Determine the [X, Y] coordinate at the center of the cell enclosing the given text.  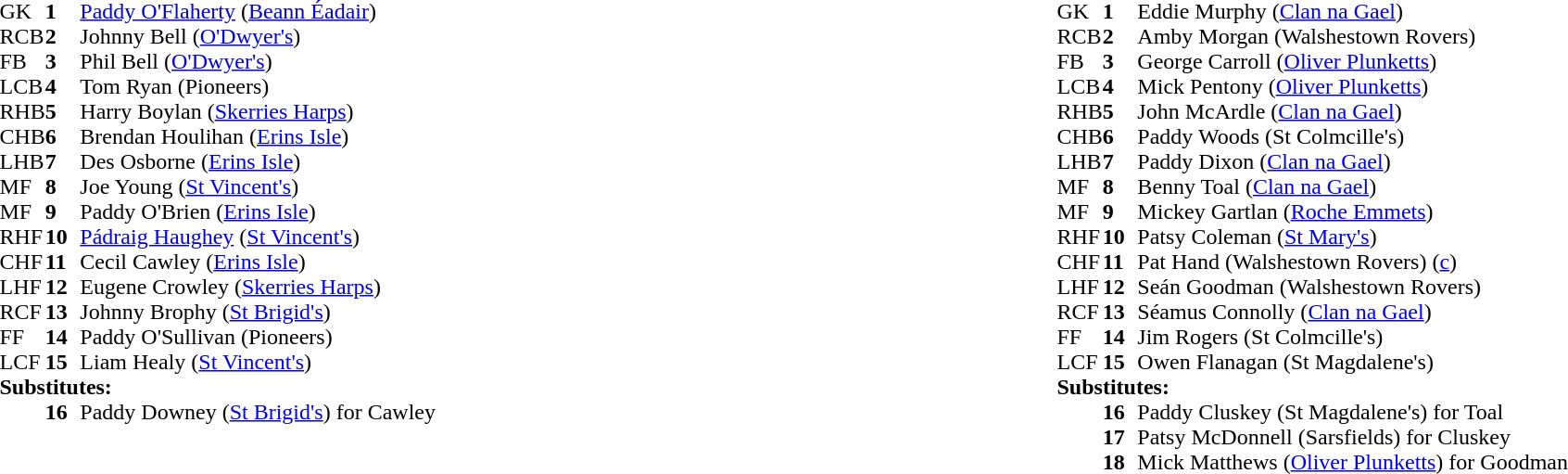
John McArdle (Clan na Gael) [1353, 111]
Eugene Crowley (Skerries Harps) [258, 288]
18 [1120, 462]
George Carroll (Oliver Plunketts) [1353, 61]
Jim Rogers (St Colmcille's) [1353, 338]
Paddy Woods (St Colmcille's) [1353, 137]
Mick Matthews (Oliver Plunketts) for Goodman [1353, 462]
17 [1120, 438]
Mickey Gartlan (Roche Emmets) [1353, 211]
Tom Ryan (Pioneers) [258, 87]
Paddy Cluskey (St Magdalene's) for Toal [1353, 412]
Paddy Dixon (Clan na Gael) [1353, 161]
Johnny Bell (O'Dwyer's) [258, 37]
Owen Flanagan (St Magdalene's) [1353, 362]
Paddy O'Brien (Erins Isle) [258, 211]
Des Osborne (Erins Isle) [258, 161]
Pat Hand (Walshestown Rovers) (c) [1353, 262]
Patsy McDonnell (Sarsfields) for Cluskey [1353, 438]
Joe Young (St Vincent's) [258, 187]
Brendan Houlihan (Erins Isle) [258, 137]
Amby Morgan (Walshestown Rovers) [1353, 37]
Harry Boylan (Skerries Harps) [258, 111]
Cecil Cawley (Erins Isle) [258, 262]
Paddy Downey (St Brigid's) for Cawley [258, 412]
Mick Pentony (Oliver Plunketts) [1353, 87]
Johnny Brophy (St Brigid's) [258, 312]
Seán Goodman (Walshestown Rovers) [1353, 288]
Pádraig Haughey (St Vincent's) [258, 237]
Patsy Coleman (St Mary's) [1353, 237]
Paddy O'Sullivan (Pioneers) [258, 338]
Séamus Connolly (Clan na Gael) [1353, 312]
Phil Bell (O'Dwyer's) [258, 61]
Benny Toal (Clan na Gael) [1353, 187]
Liam Healy (St Vincent's) [258, 362]
